Pinpoint the cell where the given text exists, returning its [x, y] midpoint coordinate. 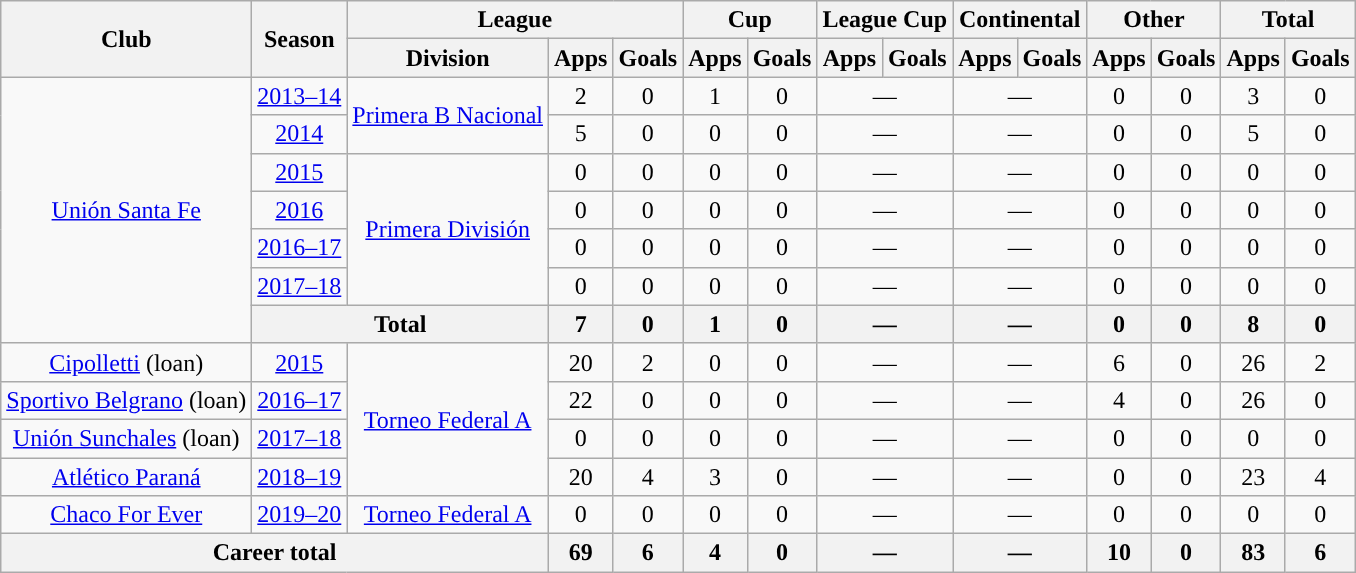
Season [300, 39]
League Cup [885, 20]
2019–20 [300, 515]
22 [581, 400]
7 [581, 324]
League [515, 20]
Other [1154, 20]
Atlético Paraná [126, 477]
Unión Santa Fe [126, 210]
8 [1253, 324]
2018–19 [300, 477]
Continental [1020, 20]
Cup [750, 20]
69 [581, 553]
Career total [275, 553]
Sportivo Belgrano (loan) [126, 400]
2014 [300, 134]
2013–14 [300, 96]
2016 [300, 210]
Unión Sunchales (loan) [126, 438]
23 [1253, 477]
83 [1253, 553]
Cipolletti (loan) [126, 362]
Club [126, 39]
Division [448, 58]
10 [1119, 553]
Primera División [448, 229]
Chaco For Ever [126, 515]
Primera B Nacional [448, 115]
